Pinpoint the cell where the given text exists, returning its (x, y) midpoint coordinate. 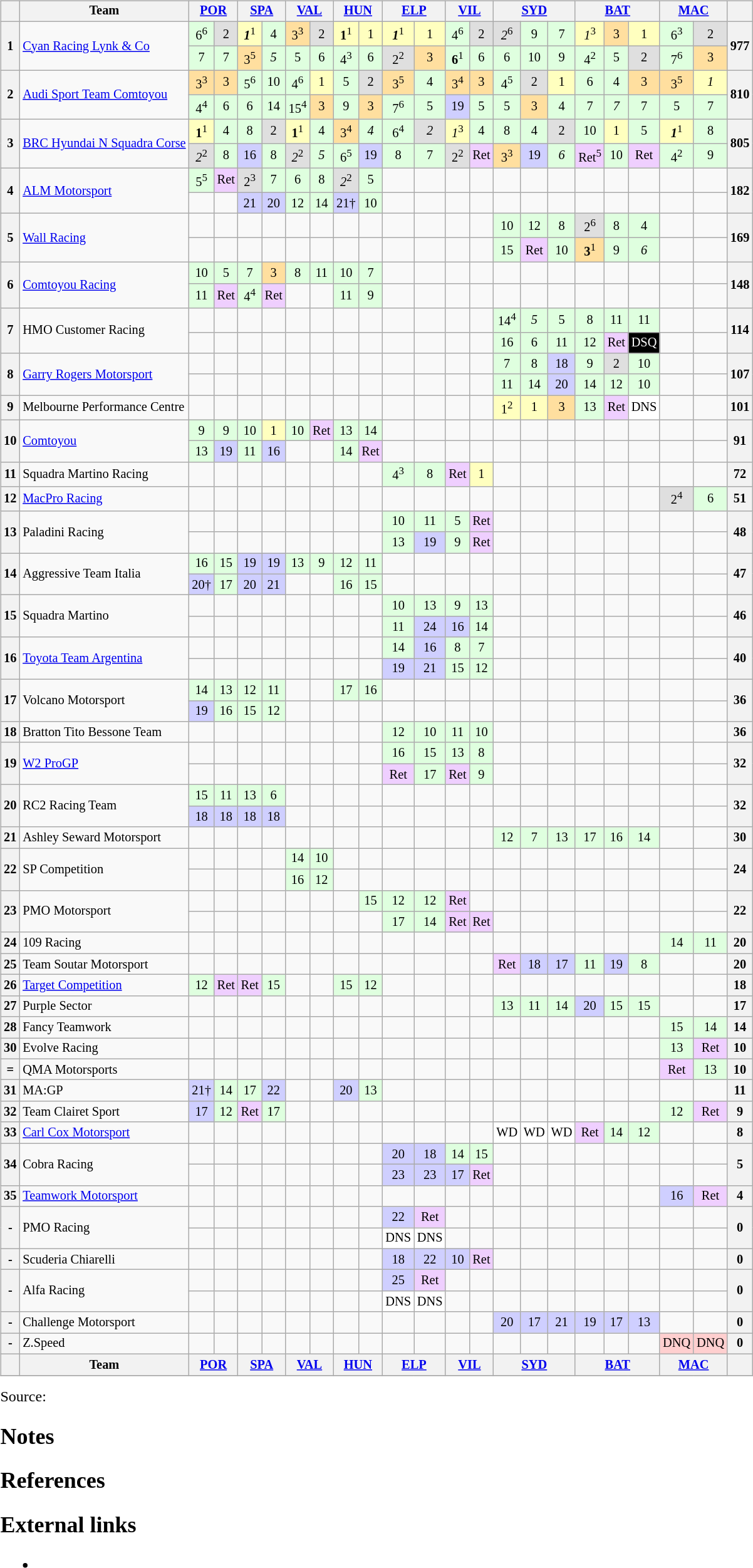
Squadra Martino (104, 616)
Aggressive Team Italia (104, 574)
Audi Sport Team Comtoyou (104, 95)
144 (507, 319)
Alfa Racing (104, 1290)
Challenge Motorsport (104, 1322)
HMO Customer Racing (104, 331)
PMO Racing (104, 1228)
Carl Cox Motorsport (104, 1133)
Paladini Racing (104, 531)
QMA Motorsports (104, 1069)
65 (346, 155)
BRC Hyundai N Squadra Corse (104, 143)
W2 ProGP (104, 763)
ALM Motorsport (104, 190)
Squadra Martino Racing (104, 474)
Scuderia Chiarelli (104, 1259)
MA:GP (104, 1091)
27 (10, 1006)
Ret5 (589, 155)
56 (250, 83)
SP Competition (104, 870)
20† (201, 584)
101 (740, 407)
Garry Rogers Motorsport (104, 375)
Toyota Team Argentina (104, 658)
154 (298, 106)
Team Clairet Sport (104, 1112)
Teamwork Motorsport (104, 1196)
977 (740, 46)
Team Soutar Motorsport (104, 964)
DSQ (644, 343)
Comtoyou (104, 441)
Wall Racing (104, 238)
148 (740, 286)
PMO Motorsport (104, 911)
Evolve Racing (104, 1049)
51 (740, 499)
28 (10, 1027)
64 (398, 132)
61 (457, 58)
48 (740, 531)
Fancy Teamwork (104, 1027)
107 (740, 375)
Cyan Racing Lynk & Co (104, 46)
109 Racing (104, 943)
RC2 Racing Team (104, 806)
Bratton Tito Bessone Team (104, 732)
169 (740, 238)
Comtoyou Racing (104, 286)
810 (740, 95)
Cobra Racing (104, 1164)
47 (740, 574)
Z.Speed (104, 1344)
63 (677, 34)
Purple Sector (104, 1006)
Volcano Motorsport (104, 700)
Melbourne Performance Centre (104, 407)
805 (740, 143)
Target Competition (104, 985)
66 (201, 34)
45 (507, 83)
40 (740, 658)
55 (201, 180)
91 (740, 441)
114 (740, 331)
= (10, 1069)
72 (740, 474)
MacPro Racing (104, 499)
182 (740, 190)
Ashley Seward Motorsport (104, 838)
